Identify which cell holds the provided text, then report its [X, Y] central coordinate. 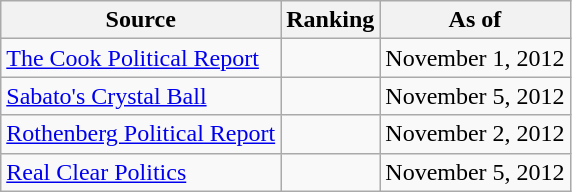
The Cook Political Report [141, 58]
Source [141, 20]
November 1, 2012 [475, 58]
Rothenberg Political Report [141, 134]
Ranking [330, 20]
Sabato's Crystal Ball [141, 96]
Real Clear Politics [141, 172]
November 2, 2012 [475, 134]
As of [475, 20]
